Identify which cell holds the provided text, then report its (X, Y) central coordinate. 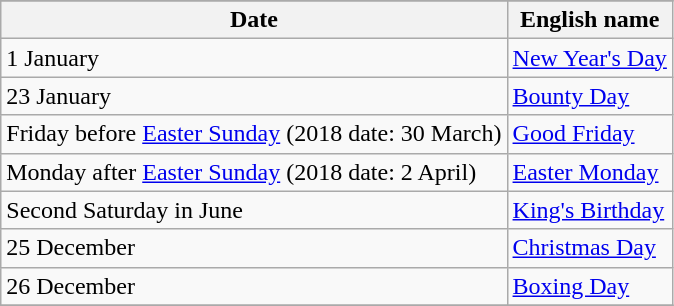
25 December (254, 248)
26 December (254, 286)
Monday after Easter Sunday (2018 date: 2 April) (254, 172)
New Year's Day (590, 58)
Easter Monday (590, 172)
King's Birthday (590, 210)
Bounty Day (590, 96)
1 January (254, 58)
Good Friday (590, 134)
Christmas Day (590, 248)
Second Saturday in June (254, 210)
English name (590, 20)
Date (254, 20)
23 January (254, 96)
Boxing Day (590, 286)
Friday before Easter Sunday (2018 date: 30 March) (254, 134)
